Output the [x, y] coordinate of the center of the cell containing the given text.  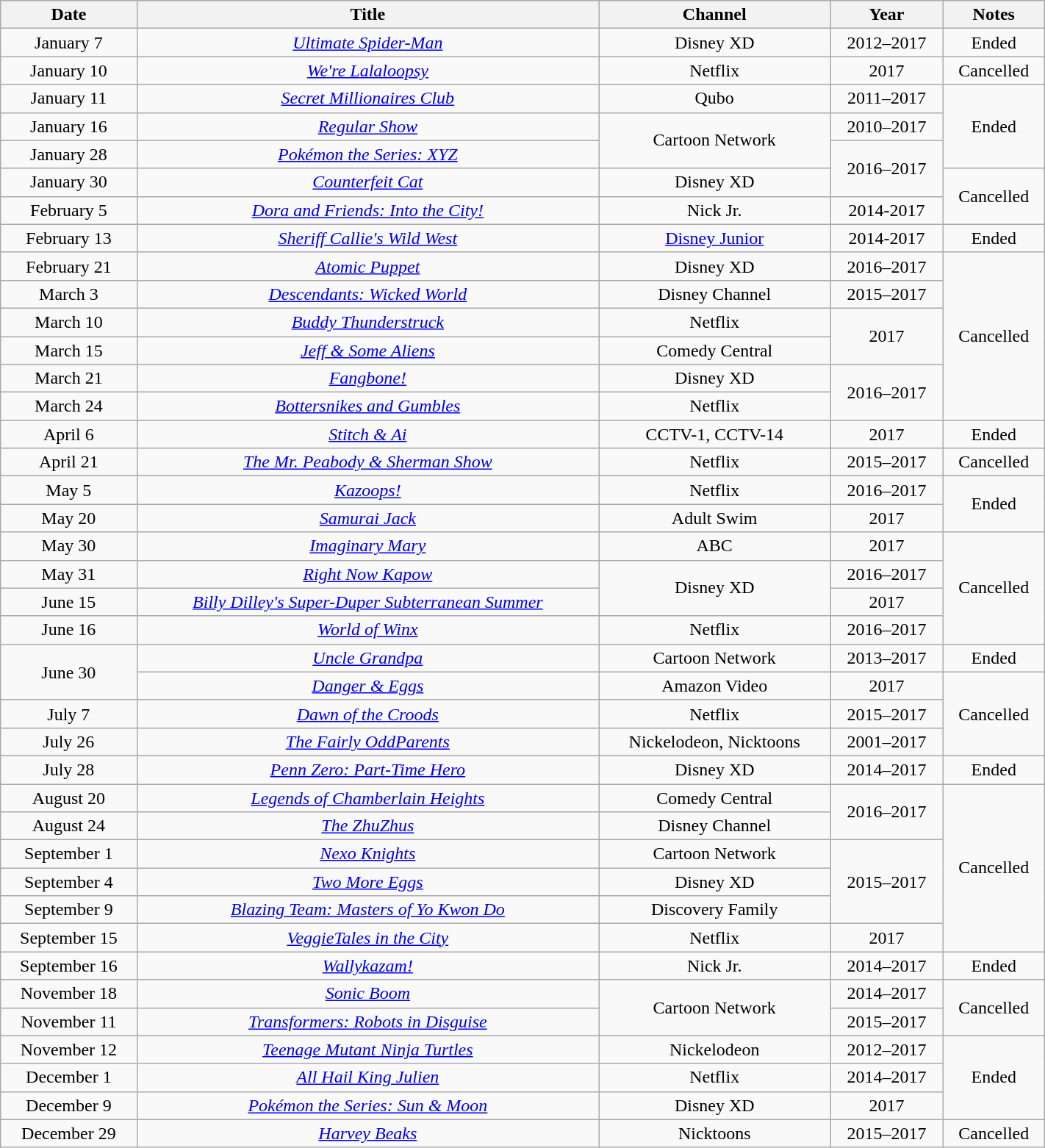
Blazing Team: Masters of Yo Kwon Do [367, 910]
December 1 [69, 1077]
Wallykazam! [367, 966]
November 12 [69, 1050]
September 16 [69, 966]
Pokémon the Series: Sun & Moon [367, 1105]
Teenage Mutant Ninja Turtles [367, 1050]
Nexo Knights [367, 854]
All Hail King Julien [367, 1077]
2010–2017 [886, 126]
Disney Junior [714, 238]
Regular Show [367, 126]
Stitch & Ai [367, 434]
November 18 [69, 994]
Nickelodeon, Nicktoons [714, 742]
Kazoops! [367, 490]
Danger & Eggs [367, 686]
The ZhuZhus [367, 826]
Sheriff Callie's Wild West [367, 238]
April 21 [69, 462]
Ultimate Spider-Man [367, 43]
2001–2017 [886, 742]
2011–2017 [886, 98]
March 24 [69, 406]
August 24 [69, 826]
September 9 [69, 910]
Year [886, 15]
Uncle Grandpa [367, 658]
Nicktoons [714, 1133]
Jeff & Some Aliens [367, 351]
January 16 [69, 126]
May 20 [69, 518]
June 15 [69, 602]
ABC [714, 546]
March 3 [69, 294]
Date [69, 15]
The Mr. Peabody & Sherman Show [367, 462]
Samurai Jack [367, 518]
Right Now Kapow [367, 574]
Penn Zero: Part-Time Hero [367, 769]
Legends of Chamberlain Heights [367, 797]
January 28 [69, 154]
Pokémon the Series: XYZ [367, 154]
January 7 [69, 43]
July 7 [69, 714]
Two More Eggs [367, 882]
Notes [994, 15]
Bottersnikes and Gumbles [367, 406]
Qubo [714, 98]
VeggieTales in the City [367, 938]
2013–2017 [886, 658]
August 20 [69, 797]
January 30 [69, 182]
Title [367, 15]
Transformers: Robots in Disguise [367, 1022]
June 16 [69, 630]
May 5 [69, 490]
December 29 [69, 1133]
Adult Swim [714, 518]
March 10 [69, 322]
February 5 [69, 210]
Secret Millionaires Club [367, 98]
Fangbone! [367, 379]
September 1 [69, 854]
Buddy Thunderstruck [367, 322]
September 4 [69, 882]
September 15 [69, 938]
November 11 [69, 1022]
February 13 [69, 238]
Dora and Friends: Into the City! [367, 210]
February 21 [69, 266]
June 30 [69, 672]
Nickelodeon [714, 1050]
Imaginary Mary [367, 546]
Channel [714, 15]
CCTV-1, CCTV-14 [714, 434]
March 15 [69, 351]
July 26 [69, 742]
Sonic Boom [367, 994]
Dawn of the Croods [367, 714]
Counterfeit Cat [367, 182]
The Fairly OddParents [367, 742]
Amazon Video [714, 686]
Discovery Family [714, 910]
May 30 [69, 546]
We're Lalaloopsy [367, 71]
Billy Dilley's Super-Duper Subterranean Summer [367, 602]
December 9 [69, 1105]
May 31 [69, 574]
April 6 [69, 434]
January 10 [69, 71]
Harvey Beaks [367, 1133]
Descendants: Wicked World [367, 294]
July 28 [69, 769]
World of Winx [367, 630]
March 21 [69, 379]
Atomic Puppet [367, 266]
January 11 [69, 98]
